Return the [x, y] coordinate for the center point of the cell that contains the specified text.  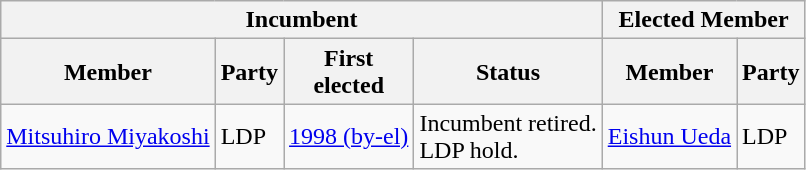
Incumbent [302, 20]
1998 (by-el) [349, 136]
Incumbent retired.LDP hold. [508, 136]
Mitsuhiro Miyakoshi [108, 136]
Eishun Ueda [669, 136]
Firstelected [349, 72]
Status [508, 72]
Elected Member [704, 20]
